From the cell containing the given text, extract its center point as (x, y) coordinate. 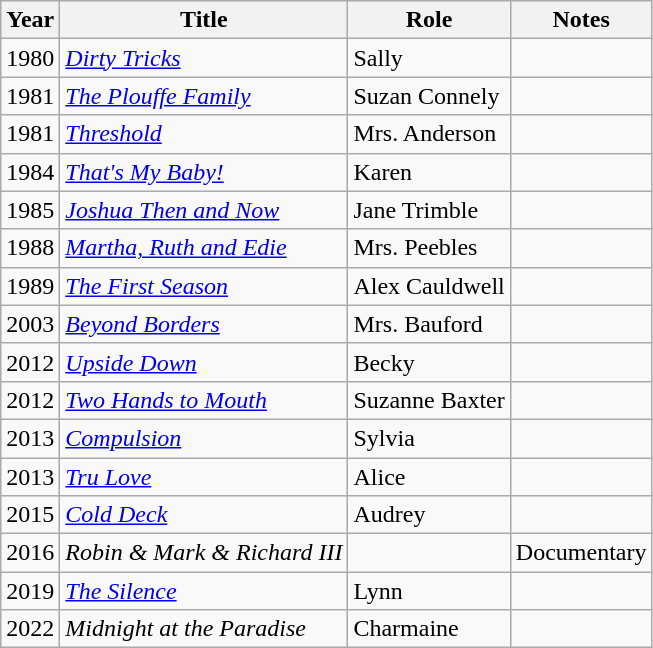
Martha, Ruth and Edie (204, 248)
1988 (30, 248)
Compulsion (204, 438)
Notes (581, 20)
Charmaine (429, 629)
Suzan Connely (429, 96)
The First Season (204, 286)
1989 (30, 286)
Beyond Borders (204, 324)
Alex Cauldwell (429, 286)
Documentary (581, 553)
Mrs. Peebles (429, 248)
Karen (429, 172)
The Silence (204, 591)
Suzanne Baxter (429, 400)
Role (429, 20)
Upside Down (204, 362)
Year (30, 20)
2015 (30, 515)
Joshua Then and Now (204, 210)
Jane Trimble (429, 210)
Audrey (429, 515)
2016 (30, 553)
2022 (30, 629)
Mrs. Anderson (429, 134)
That's My Baby! (204, 172)
The Plouffe Family (204, 96)
1984 (30, 172)
Lynn (429, 591)
Midnight at the Paradise (204, 629)
Sally (429, 58)
Sylvia (429, 438)
2019 (30, 591)
1985 (30, 210)
Title (204, 20)
Dirty Tricks (204, 58)
Cold Deck (204, 515)
Two Hands to Mouth (204, 400)
Becky (429, 362)
Threshold (204, 134)
Alice (429, 477)
2003 (30, 324)
1980 (30, 58)
Mrs. Bauford (429, 324)
Robin & Mark & Richard III (204, 553)
Tru Love (204, 477)
